Capture the cell that displays the provided text and extract its (X, Y) central coordinate. 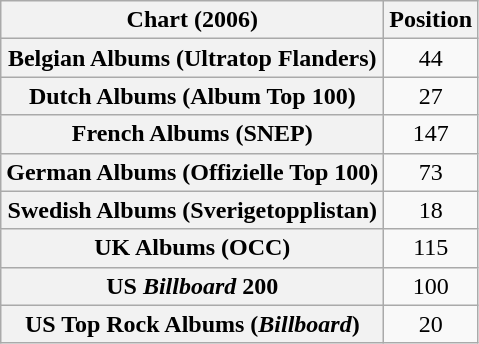
Dutch Albums (Album Top 100) (192, 96)
Chart (2006) (192, 20)
US Billboard 200 (192, 286)
20 (431, 324)
147 (431, 134)
18 (431, 210)
Position (431, 20)
100 (431, 286)
115 (431, 248)
German Albums (Offizielle Top 100) (192, 172)
Belgian Albums (Ultratop Flanders) (192, 58)
73 (431, 172)
US Top Rock Albums (Billboard) (192, 324)
Swedish Albums (Sverigetopplistan) (192, 210)
French Albums (SNEP) (192, 134)
27 (431, 96)
UK Albums (OCC) (192, 248)
44 (431, 58)
